Locate the cell with the specified text and output its (X, Y) center coordinate. 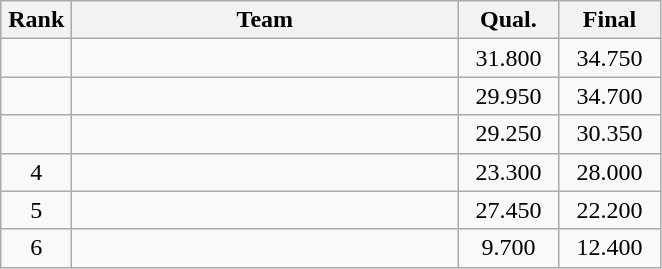
23.300 (508, 172)
Team (265, 20)
9.700 (508, 248)
Qual. (508, 20)
27.450 (508, 210)
31.800 (508, 58)
28.000 (610, 172)
34.750 (610, 58)
29.950 (508, 96)
22.200 (610, 210)
6 (36, 248)
29.250 (508, 134)
34.700 (610, 96)
Final (610, 20)
Rank (36, 20)
5 (36, 210)
30.350 (610, 134)
12.400 (610, 248)
4 (36, 172)
